Scan for the cell matching the given text and deliver its (X, Y) coordinate at center. 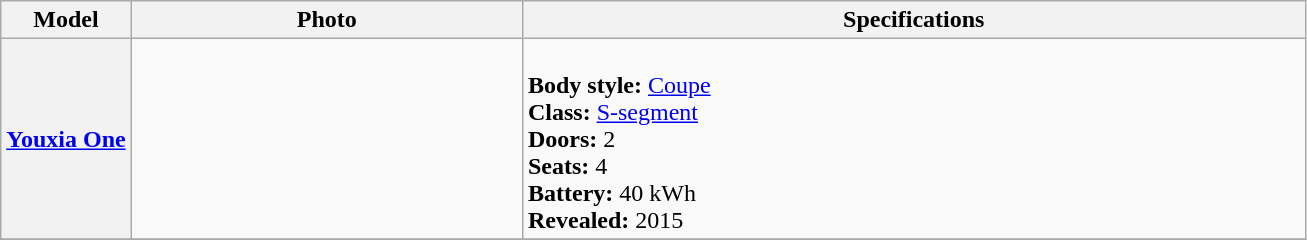
Youxia One (66, 139)
Photo (326, 20)
Model (66, 20)
Specifications (914, 20)
Body style: CoupeClass: S-segmentDoors: 2Seats: 4Battery: 40 kWhRevealed: 2015 (914, 139)
